For the text-containing cell, return its midpoint in [x, y] coordinate format. 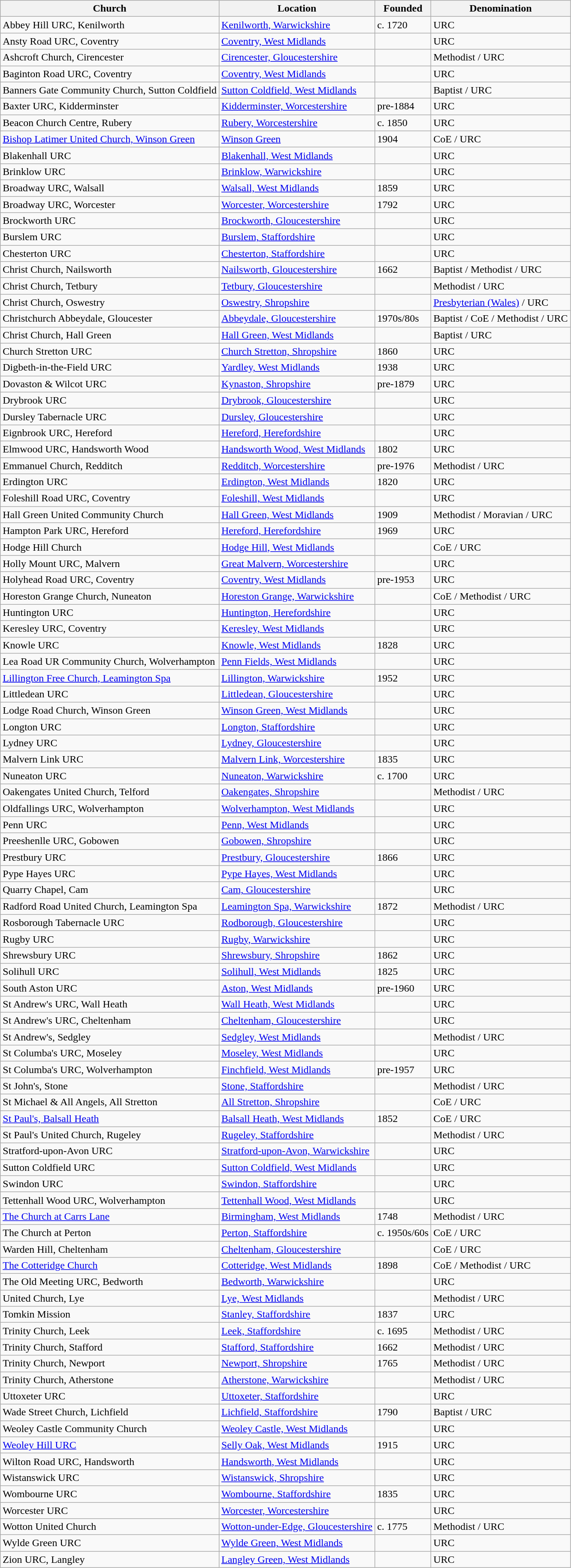
Wistanswick, Shropshire [297, 1478]
Broadway URC, Walsall [110, 188]
Lea Road UR Community Church, Wolverhampton [110, 661]
Nuneaton URC [110, 776]
Christ Church, Oswestry [110, 302]
Lodge Road Church, Winson Green [110, 710]
Yardley, West Midlands [297, 368]
Uttoxeter URC [110, 1396]
Dursley Tabernacle URC [110, 416]
Leamington Spa, Warwickshire [297, 906]
Foleshill Road URC, Coventry [110, 498]
Prestbury URC [110, 857]
Trinity Church, Stafford [110, 1347]
Digbeth-in-the-Field URC [110, 368]
Tetbury, Gloucestershire [297, 286]
pre-1953 [403, 580]
Wylde Green URC [110, 1543]
Preeshenlle URC, Gobowen [110, 841]
Pype Hayes URC [110, 874]
1872 [403, 906]
Baptist / Methodist / URC [501, 270]
pre-1976 [403, 465]
Rosborough Tabernacle URC [110, 923]
1862 [403, 955]
Drybrook URC [110, 400]
Lydney URC [110, 743]
Christ Church, Nailsworth [110, 270]
Wolverhampton, West Midlands [297, 808]
Rodborough, Gloucestershire [297, 923]
St Michael & All Angels, All Stretton [110, 1102]
Knowle URC [110, 645]
Hampton Park URC, Hereford [110, 531]
Denomination [501, 9]
1859 [403, 188]
Emmanuel Church, Redditch [110, 465]
The Church at Carrs Lane [110, 1216]
Trinity Church, Atherstone [110, 1380]
Lichfield, Staffordshire [297, 1412]
Blakenhall URC [110, 155]
1909 [403, 515]
Brockworth, Gloucestershire [297, 221]
South Aston URC [110, 988]
Leek, Staffordshire [297, 1331]
Newport, Shropshire [297, 1363]
Handsworth Wood, West Midlands [297, 449]
St John's, Stone [110, 1086]
The Cotteridge Church [110, 1266]
Penn URC [110, 825]
Uttoxeter, Staffordshire [297, 1396]
St Andrew's URC, Cheltenham [110, 1021]
Dovaston & Wilcot URC [110, 384]
Stratford-upon-Avon URC [110, 1151]
Nailsworth, Gloucestershire [297, 270]
Pype Hayes, West Midlands [297, 874]
Wotton-under-Edge, Gloucestershire [297, 1527]
c. 1775 [403, 1527]
Finchfield, West Midlands [297, 1070]
Erdington URC [110, 482]
The Old Meeting URC, Bedworth [110, 1282]
Oswestry, Shropshire [297, 302]
Burslem URC [110, 237]
Tettenhall Wood, West Midlands [297, 1200]
Oakengates United Church, Telford [110, 792]
Penn, West Midlands [297, 825]
Erdington, West Midlands [297, 482]
Knowle, West Midlands [297, 645]
Worcester URC [110, 1510]
1765 [403, 1363]
Selly Oak, West Midlands [297, 1445]
Birmingham, West Midlands [297, 1216]
pre-1957 [403, 1070]
Sutton Coldfield URC [110, 1167]
Quarry Chapel, Cam [110, 890]
Brockworth URC [110, 221]
c. 1720 [403, 25]
Bishop Latimer United Church, Winson Green [110, 139]
Holly Mount URC, Malvern [110, 564]
St Columba's URC, Wolverhampton [110, 1070]
Malvern Link, Worcestershire [297, 760]
Shrewsbury URC [110, 955]
Rugeley, Staffordshire [297, 1135]
Warden Hill, Cheltenham [110, 1249]
Abbey Hill URC, Kenilworth [110, 25]
Langley Green, West Midlands [297, 1559]
Swindon URC [110, 1184]
Wotton United Church [110, 1527]
Chesterton URC [110, 253]
Trinity Church, Newport [110, 1363]
Kynaston, Shropshire [297, 384]
Methodist / Moravian / URC [501, 515]
1898 [403, 1266]
Location [297, 9]
Cam, Gloucestershire [297, 890]
Ansty Road URC, Coventry [110, 41]
Drybrook, Gloucestershire [297, 400]
St Andrew's, Sedgley [110, 1037]
All Stretton, Shropshire [297, 1102]
Stafford, Staffordshire [297, 1347]
1938 [403, 368]
1915 [403, 1445]
Burslem, Staffordshire [297, 237]
Weoley Hill URC [110, 1445]
Winson Green, West Midlands [297, 710]
Kidderminster, Worcestershire [297, 106]
Winson Green [297, 139]
Baxter URC, Kidderminster [110, 106]
Zion URC, Langley [110, 1559]
Horeston Grange Church, Nuneaton [110, 596]
Banners Gate Community Church, Sutton Coldfield [110, 90]
Solihull, West Midlands [297, 971]
Penn Fields, West Midlands [297, 661]
Rugby URC [110, 939]
c. 1700 [403, 776]
Keresley, West Midlands [297, 629]
Huntington URC [110, 612]
Presbyterian (Wales) / URC [501, 302]
Perton, Staffordshire [297, 1233]
Beacon Church Centre, Rubery [110, 123]
Ashcroft Church, Cirencester [110, 57]
1852 [403, 1119]
Weoley Castle Community Church [110, 1429]
pre-1884 [403, 106]
Lydney, Gloucestershire [297, 743]
Stone, Staffordshire [297, 1086]
Walsall, West Midlands [297, 188]
Lillington Free Church, Leamington Spa [110, 678]
Great Malvern, Worcestershire [297, 564]
Wall Heath, West Midlands [297, 1004]
Stanley, Staffordshire [297, 1315]
Longton, Staffordshire [297, 727]
Oakengates, Shropshire [297, 792]
Redditch, Worcestershire [297, 465]
c. 1695 [403, 1331]
1969 [403, 531]
Christ Church, Tetbury [110, 286]
1860 [403, 351]
Huntington, Herefordshire [297, 612]
Littledean URC [110, 694]
Littledean, Gloucestershire [297, 694]
Christchurch Abbeydale, Gloucester [110, 319]
Church Stretton, Shropshire [297, 351]
Radford Road United Church, Leamington Spa [110, 906]
Cotteridge, West Midlands [297, 1266]
Hodge Hill Church [110, 547]
St Columba's URC, Moseley [110, 1053]
Abbeydale, Gloucestershire [297, 319]
Lillington, Warwickshire [297, 678]
1820 [403, 482]
pre-1960 [403, 988]
Handsworth, West Midlands [297, 1461]
Lye, West Midlands [297, 1298]
Brinklow, Warwickshire [297, 172]
Balsall Heath, West Midlands [297, 1119]
1828 [403, 645]
Prestbury, Gloucestershire [297, 857]
c. 1950s/60s [403, 1233]
Gobowen, Shropshire [297, 841]
Bedworth, Warwickshire [297, 1282]
Atherstone, Warwickshire [297, 1380]
pre-1879 [403, 384]
Longton URC [110, 727]
1748 [403, 1216]
Baptist / CoE / Methodist / URC [501, 319]
1802 [403, 449]
Chesterton, Staffordshire [297, 253]
St Paul's, Balsall Heath [110, 1119]
Kenilworth, Warwickshire [297, 25]
Shrewsbury, Shropshire [297, 955]
Brinklow URC [110, 172]
St Paul's United Church, Rugeley [110, 1135]
Solihull URC [110, 971]
Blakenhall, West Midlands [297, 155]
1790 [403, 1412]
Wilton Road URC, Handsworth [110, 1461]
Tettenhall Wood URC, Wolverhampton [110, 1200]
Dursley, Gloucestershire [297, 416]
United Church, Lye [110, 1298]
Wade Street Church, Lichfield [110, 1412]
Swindon, Staffordshire [297, 1184]
Elmwood URC, Handsworth Wood [110, 449]
1970s/80s [403, 319]
Nuneaton, Warwickshire [297, 776]
c. 1850 [403, 123]
1952 [403, 678]
Cirencester, Gloucestershire [297, 57]
Malvern Link URC [110, 760]
Baginton Road URC, Coventry [110, 74]
1904 [403, 139]
St Andrew's URC, Wall Heath [110, 1004]
Stratford-upon-Avon, Warwickshire [297, 1151]
Holyhead Road URC, Coventry [110, 580]
Sedgley, West Midlands [297, 1037]
Wylde Green, West Midlands [297, 1543]
Hall Green United Community Church [110, 515]
Hodge Hill, West Midlands [297, 547]
Keresley URC, Coventry [110, 629]
Christ Church, Hall Green [110, 335]
Church [110, 9]
Wombourne, Staffordshire [297, 1494]
1792 [403, 205]
Weoley Castle, West Midlands [297, 1429]
Tomkin Mission [110, 1315]
Church Stretton URC [110, 351]
Founded [403, 9]
Moseley, West Midlands [297, 1053]
Rubery, Worcestershire [297, 123]
Trinity Church, Leek [110, 1331]
Broadway URC, Worcester [110, 205]
Oldfallings URC, Wolverhampton [110, 808]
Wombourne URC [110, 1494]
1825 [403, 971]
Eignbrook URC, Hereford [110, 433]
1866 [403, 857]
1837 [403, 1315]
Horeston Grange, Warwickshire [297, 596]
Aston, West Midlands [297, 988]
Wistanswick URC [110, 1478]
The Church at Perton [110, 1233]
Foleshill, West Midlands [297, 498]
Rugby, Warwickshire [297, 939]
